Detect which cell encompasses the target text, then output its (X, Y) center coordinate. 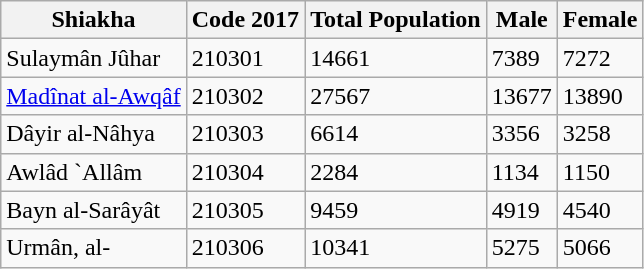
3258 (600, 134)
9459 (396, 210)
Female (600, 20)
Male (522, 20)
13677 (522, 96)
5275 (522, 248)
Sulaymân Jûhar (94, 58)
210306 (245, 248)
210302 (245, 96)
3356 (522, 134)
210304 (245, 172)
2284 (396, 172)
14661 (396, 58)
7389 (522, 58)
Shiakha (94, 20)
4540 (600, 210)
4919 (522, 210)
210301 (245, 58)
6614 (396, 134)
Dâyir al-Nâhya (94, 134)
27567 (396, 96)
7272 (600, 58)
210305 (245, 210)
210303 (245, 134)
1150 (600, 172)
Madînat al-Awqâf (94, 96)
10341 (396, 248)
13890 (600, 96)
1134 (522, 172)
Urmân, al- (94, 248)
Code 2017 (245, 20)
Total Population (396, 20)
5066 (600, 248)
Bayn al-Sarâyât (94, 210)
Awlâd `Allâm (94, 172)
